Scan for the cell matching the given text and deliver its (X, Y) coordinate at center. 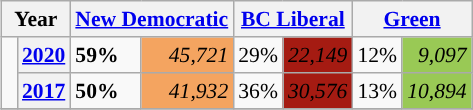
10,894 (436, 91)
9,097 (436, 55)
41,932 (187, 91)
45,721 (187, 55)
New Democratic (152, 19)
2017 (44, 91)
36% (258, 91)
50% (106, 91)
13% (377, 91)
Year (36, 19)
22,149 (318, 55)
29% (258, 55)
59% (106, 55)
30,576 (318, 91)
BC Liberal (292, 19)
Green (412, 19)
2020 (44, 55)
12% (377, 55)
